Search for the cell housing the specified text and yield its (x, y) center coordinate. 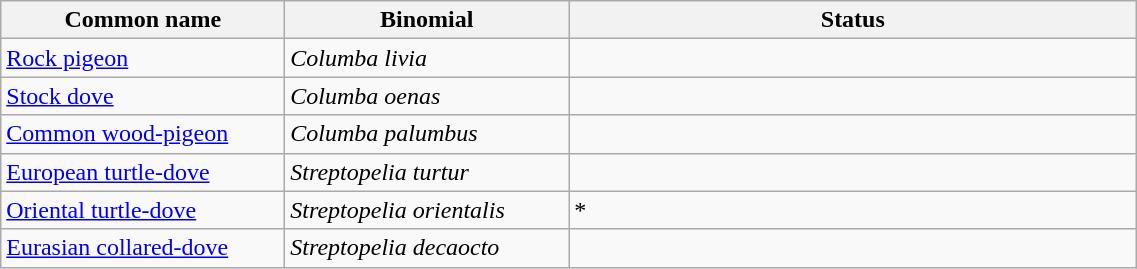
Columba oenas (427, 96)
Common name (143, 20)
* (853, 210)
Oriental turtle-dove (143, 210)
European turtle-dove (143, 172)
Rock pigeon (143, 58)
Streptopelia turtur (427, 172)
Columba palumbus (427, 134)
Stock dove (143, 96)
Streptopelia decaocto (427, 248)
Status (853, 20)
Binomial (427, 20)
Streptopelia orientalis (427, 210)
Columba livia (427, 58)
Eurasian collared-dove (143, 248)
Common wood-pigeon (143, 134)
